Provide the (x, y) coordinate of the cell's center where the given text is located.  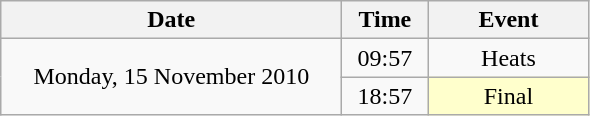
Date (172, 20)
Heats (508, 58)
09:57 (385, 58)
Final (508, 96)
Monday, 15 November 2010 (172, 77)
Event (508, 20)
18:57 (385, 96)
Time (385, 20)
